Return (x, y) of the center of cell containing provided text 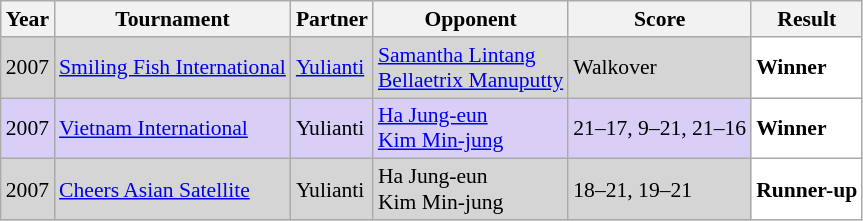
18–21, 19–21 (660, 190)
Score (660, 19)
Cheers Asian Satellite (172, 190)
Vietnam International (172, 128)
Samantha Lintang Bellaetrix Manuputty (470, 68)
Walkover (660, 68)
Partner (332, 19)
Runner-up (806, 190)
Opponent (470, 19)
Result (806, 19)
Tournament (172, 19)
Smiling Fish International (172, 68)
Year (28, 19)
21–17, 9–21, 21–16 (660, 128)
